Detect which cell encompasses the target text, then output its (X, Y) center coordinate. 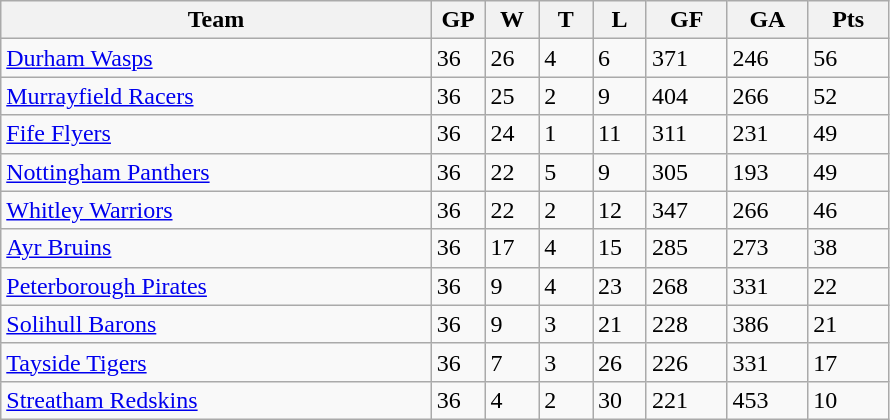
268 (686, 286)
Nottingham Panthers (216, 172)
231 (768, 134)
226 (686, 362)
15 (620, 248)
56 (848, 58)
228 (686, 324)
273 (768, 248)
371 (686, 58)
347 (686, 210)
38 (848, 248)
24 (512, 134)
23 (620, 286)
386 (768, 324)
1 (566, 134)
305 (686, 172)
Peterborough Pirates (216, 286)
30 (620, 400)
T (566, 20)
Streatham Redskins (216, 400)
Solihull Barons (216, 324)
Fife Flyers (216, 134)
Pts (848, 20)
GA (768, 20)
Tayside Tigers (216, 362)
Team (216, 20)
453 (768, 400)
221 (686, 400)
W (512, 20)
285 (686, 248)
12 (620, 210)
GP (458, 20)
11 (620, 134)
Ayr Bruins (216, 248)
52 (848, 96)
Whitley Warriors (216, 210)
246 (768, 58)
25 (512, 96)
193 (768, 172)
L (620, 20)
311 (686, 134)
7 (512, 362)
46 (848, 210)
404 (686, 96)
5 (566, 172)
Durham Wasps (216, 58)
GF (686, 20)
6 (620, 58)
Murrayfield Racers (216, 96)
10 (848, 400)
